Provide the (x, y) coordinate of the cell's center where the given text is located.  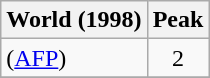
2 (178, 58)
(AFP) (74, 58)
Peak (178, 20)
World (1998) (74, 20)
